Pinpoint the cell where the given text exists, returning its [X, Y] midpoint coordinate. 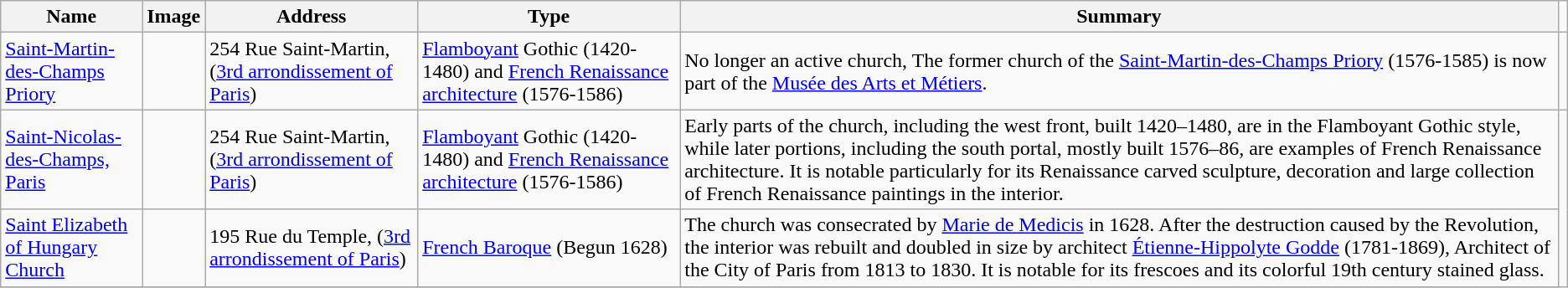
Summary [1119, 17]
195 Rue du Temple, (3rd arrondissement of Paris) [312, 248]
Saint-Nicolas-des-Champs, Paris [72, 159]
Name [72, 17]
Address [312, 17]
French Baroque (Begun 1628) [549, 248]
Image [174, 17]
Saint Elizabeth of Hungary Church [72, 248]
No longer an active church, The former church of the Saint-Martin-des-Champs Priory (1576-1585) is now part of the Musée des Arts et Métiers. [1119, 71]
Saint-Martin-des-Champs Priory [72, 71]
Type [549, 17]
